Return (x, y) of the center of cell containing provided text 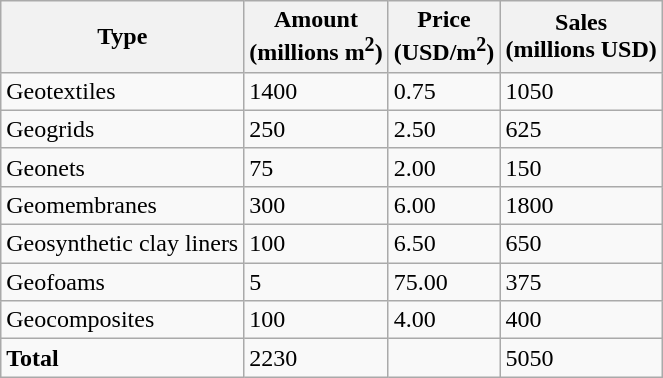
625 (581, 129)
1050 (581, 91)
650 (581, 244)
0.75 (444, 91)
250 (316, 129)
2.00 (444, 167)
2.50 (444, 129)
Geosynthetic clay liners (122, 244)
Amount (millions m2) (316, 37)
300 (316, 205)
4.00 (444, 320)
Type (122, 37)
400 (581, 320)
1800 (581, 205)
5050 (581, 358)
Geotextiles (122, 91)
Price (USD/m2) (444, 37)
75.00 (444, 282)
Geonets (122, 167)
Total (122, 358)
6.50 (444, 244)
2230 (316, 358)
Geofoams (122, 282)
6.00 (444, 205)
Geocomposites (122, 320)
Sales (millions USD) (581, 37)
5 (316, 282)
375 (581, 282)
75 (316, 167)
Geogrids (122, 129)
150 (581, 167)
1400 (316, 91)
Geomembranes (122, 205)
